For the text-containing cell, return its midpoint in (X, Y) coordinate format. 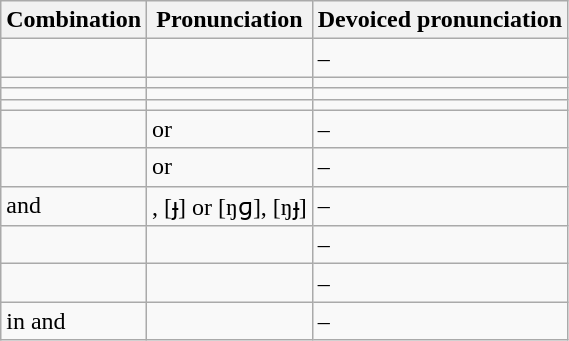
Pronunciation (230, 20)
Combination (74, 20)
and (74, 206)
Devoiced pronunciation (440, 20)
, [ɟ] or [ŋɡ], [ŋɟ] (230, 206)
in and (74, 321)
